Scan for the cell matching the given text and deliver its (X, Y) coordinate at center. 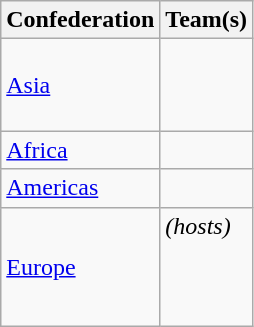
(hosts) (206, 266)
Asia (80, 85)
Europe (80, 266)
Confederation (80, 20)
Americas (80, 188)
Africa (80, 150)
Team(s) (206, 20)
